Locate the cell with the specified text and output its (X, Y) center coordinate. 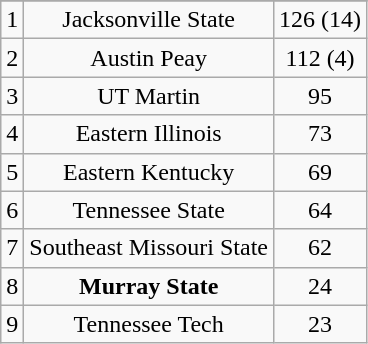
3 (12, 96)
Eastern Illinois (149, 134)
2 (12, 58)
Southeast Missouri State (149, 248)
24 (320, 286)
5 (12, 172)
112 (4) (320, 58)
73 (320, 134)
62 (320, 248)
6 (12, 210)
Austin Peay (149, 58)
69 (320, 172)
UT Martin (149, 96)
Jacksonville State (149, 20)
1 (12, 20)
Murray State (149, 286)
Tennessee Tech (149, 324)
4 (12, 134)
9 (12, 324)
8 (12, 286)
Eastern Kentucky (149, 172)
7 (12, 248)
126 (14) (320, 20)
64 (320, 210)
95 (320, 96)
Tennessee State (149, 210)
23 (320, 324)
